Locate the cell with the specified text and output its [x, y] center coordinate. 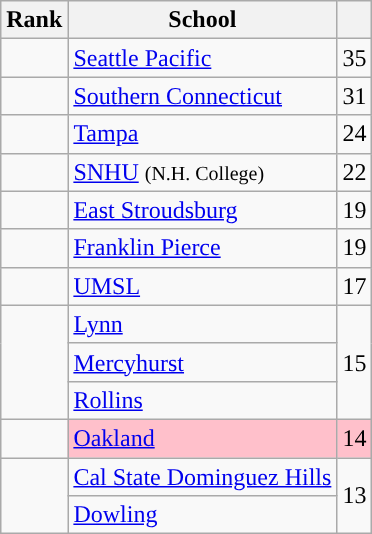
14 [354, 438]
Rank [34, 20]
Oakland [202, 438]
SNHU (N.H. College) [202, 172]
Tampa [202, 134]
13 [354, 496]
East Stroudsburg [202, 210]
Seattle Pacific [202, 58]
24 [354, 134]
Cal State Dominguez Hills [202, 477]
Mercyhurst [202, 362]
UMSL [202, 286]
Lynn [202, 324]
Franklin Pierce [202, 248]
15 [354, 362]
School [202, 20]
Rollins [202, 400]
17 [354, 286]
Southern Connecticut [202, 96]
35 [354, 58]
22 [354, 172]
Dowling [202, 515]
31 [354, 96]
